Capture the cell that displays the provided text and extract its (x, y) central coordinate. 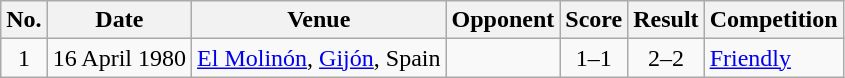
Friendly (774, 58)
2–2 (666, 58)
No. (24, 20)
Opponent (503, 20)
Competition (774, 20)
1 (24, 58)
Result (666, 20)
16 April 1980 (119, 58)
El Molinón, Gijón, Spain (319, 58)
Venue (319, 20)
1–1 (594, 58)
Date (119, 20)
Score (594, 20)
